Output the (X, Y) coordinate of the center of the cell containing the given text.  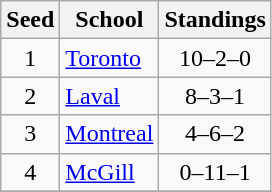
2 (30, 96)
Seed (30, 20)
Standings (215, 20)
8–3–1 (215, 96)
4 (30, 172)
0–11–1 (215, 172)
Laval (110, 96)
Toronto (110, 58)
3 (30, 134)
Montreal (110, 134)
McGill (110, 172)
10–2–0 (215, 58)
4–6–2 (215, 134)
1 (30, 58)
School (110, 20)
